Return [x, y] of the center of cell containing provided text 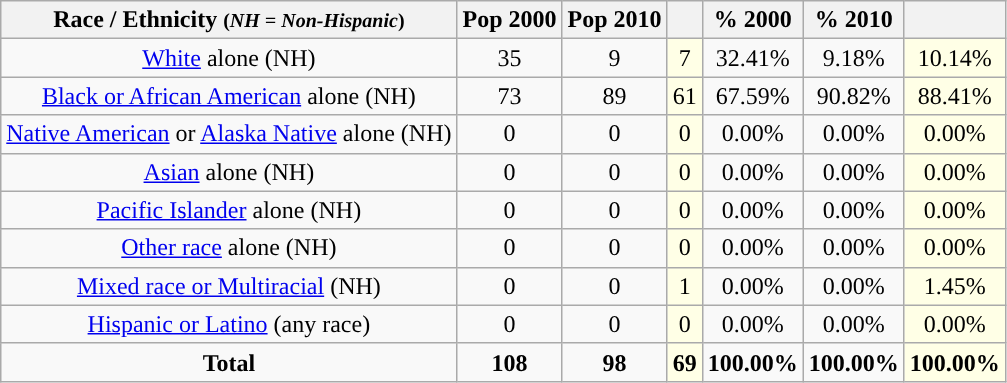
88.41% [954, 96]
Total [229, 362]
73 [510, 96]
White alone (NH) [229, 58]
Black or African American alone (NH) [229, 96]
Hispanic or Latino (any race) [229, 324]
1 [684, 286]
Pacific Islander alone (NH) [229, 210]
Race / Ethnicity (NH = Non-Hispanic) [229, 20]
108 [510, 362]
98 [614, 362]
90.82% [854, 96]
9.18% [854, 58]
67.59% [752, 96]
89 [614, 96]
10.14% [954, 58]
9 [614, 58]
69 [684, 362]
Native American or Alaska Native alone (NH) [229, 134]
Pop 2010 [614, 20]
Asian alone (NH) [229, 172]
Other race alone (NH) [229, 248]
32.41% [752, 58]
61 [684, 96]
Pop 2000 [510, 20]
35 [510, 58]
Mixed race or Multiracial (NH) [229, 286]
1.45% [954, 286]
% 2010 [854, 20]
% 2000 [752, 20]
7 [684, 58]
